Search for the cell housing the specified text and yield its [x, y] center coordinate. 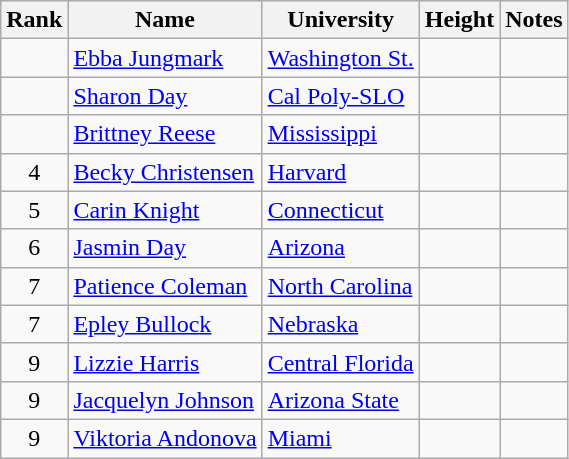
Name [165, 20]
Central Florida [340, 362]
Becky Christensen [165, 172]
6 [34, 248]
North Carolina [340, 286]
Brittney Reese [165, 134]
Sharon Day [165, 96]
Jasmin Day [165, 248]
Mississippi [340, 134]
Cal Poly-SLO [340, 96]
Nebraska [340, 324]
Washington St. [340, 58]
5 [34, 210]
Carin Knight [165, 210]
Ebba Jungmark [165, 58]
Notes [534, 20]
Miami [340, 438]
Rank [34, 20]
Jacquelyn Johnson [165, 400]
Connecticut [340, 210]
Lizzie Harris [165, 362]
Epley Bullock [165, 324]
Height [459, 20]
Harvard [340, 172]
Arizona State [340, 400]
Viktoria Andonova [165, 438]
4 [34, 172]
Arizona [340, 248]
University [340, 20]
Patience Coleman [165, 286]
